Pinpoint the cell where the given text exists, returning its (X, Y) midpoint coordinate. 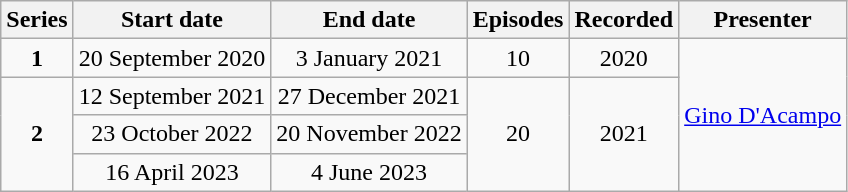
20 (518, 134)
Episodes (518, 20)
Start date (172, 20)
2 (37, 134)
16 April 2023 (172, 172)
1 (37, 58)
2020 (624, 58)
Presenter (763, 20)
Recorded (624, 20)
2021 (624, 134)
4 June 2023 (369, 172)
3 January 2021 (369, 58)
Gino D'Acampo (763, 115)
12 September 2021 (172, 96)
23 October 2022 (172, 134)
20 September 2020 (172, 58)
20 November 2022 (369, 134)
End date (369, 20)
27 December 2021 (369, 96)
Series (37, 20)
10 (518, 58)
